Return [x, y] of the center of cell containing provided text 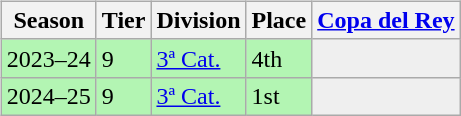
2024–25 [48, 96]
Copa del Rey [386, 20]
Division [198, 20]
Tier [124, 20]
1st [279, 96]
Season [48, 20]
Place [279, 20]
4th [279, 58]
2023–24 [48, 58]
